Find where the given text appears and provide that cell's center as [X, Y] coordinate. 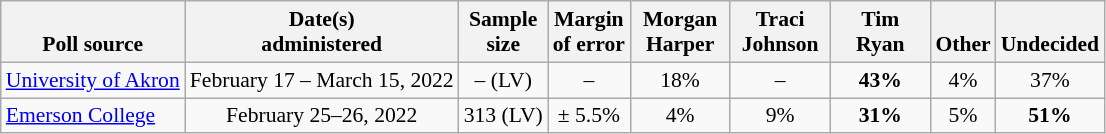
Samplesize [504, 32]
February 17 – March 15, 2022 [322, 80]
Date(s)administered [322, 32]
University of Akron [93, 80]
18% [680, 80]
9% [780, 116]
5% [962, 116]
TraciJohnson [780, 32]
TimRyan [880, 32]
± 5.5% [589, 116]
Undecided [1050, 32]
313 (LV) [504, 116]
43% [880, 80]
February 25–26, 2022 [322, 116]
Poll source [93, 32]
Marginof error [589, 32]
31% [880, 116]
Other [962, 32]
37% [1050, 80]
MorganHarper [680, 32]
– (LV) [504, 80]
Emerson College [93, 116]
51% [1050, 116]
